Detect which cell encompasses the target text, then output its (x, y) center coordinate. 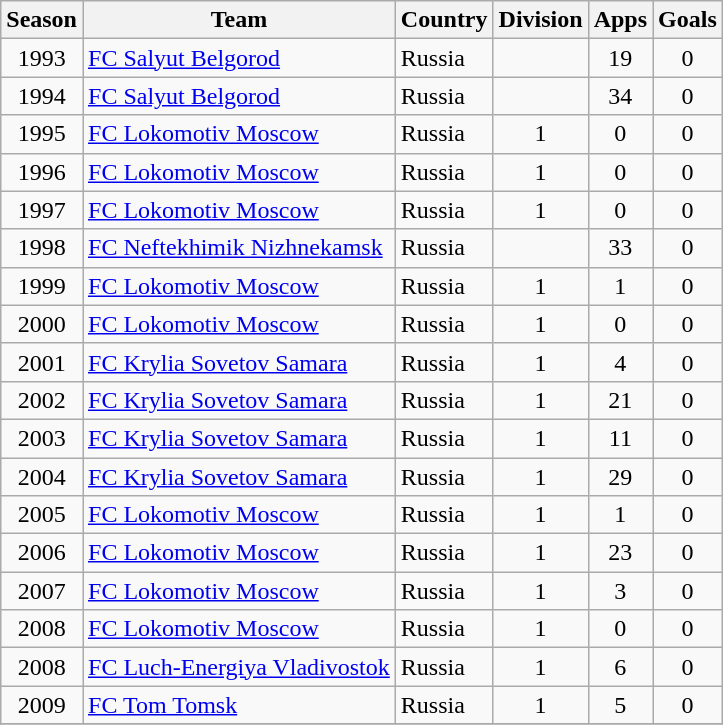
Country (444, 20)
2006 (42, 553)
1994 (42, 96)
2009 (42, 705)
Goals (688, 20)
34 (620, 96)
6 (620, 667)
2004 (42, 477)
29 (620, 477)
2001 (42, 362)
3 (620, 591)
1993 (42, 58)
2003 (42, 438)
1996 (42, 172)
Team (238, 20)
Season (42, 20)
19 (620, 58)
21 (620, 400)
2002 (42, 400)
FC Luch-Energiya Vladivostok (238, 667)
Apps (620, 20)
1995 (42, 134)
1999 (42, 286)
33 (620, 248)
2007 (42, 591)
FC Neftekhimik Nizhnekamsk (238, 248)
11 (620, 438)
4 (620, 362)
2005 (42, 515)
2000 (42, 324)
5 (620, 705)
FC Tom Tomsk (238, 705)
Division (540, 20)
23 (620, 553)
1997 (42, 210)
1998 (42, 248)
